For the text-containing cell, return its midpoint in (X, Y) coordinate format. 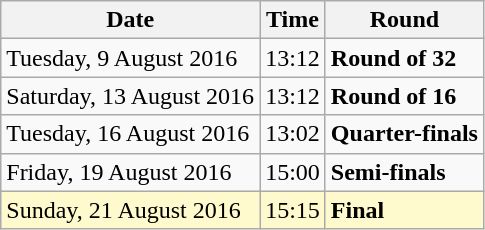
Semi-finals (404, 172)
Saturday, 13 August 2016 (130, 96)
Tuesday, 9 August 2016 (130, 58)
15:15 (293, 210)
Time (293, 20)
Sunday, 21 August 2016 (130, 210)
Friday, 19 August 2016 (130, 172)
15:00 (293, 172)
Round of 16 (404, 96)
Final (404, 210)
Date (130, 20)
Round (404, 20)
13:02 (293, 134)
Tuesday, 16 August 2016 (130, 134)
Round of 32 (404, 58)
Quarter-finals (404, 134)
